Extract the [X, Y] coordinate from the center of the cell holding the provided text.  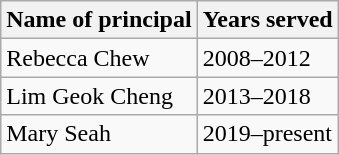
2013–2018 [268, 96]
Lim Geok Cheng [99, 96]
2008–2012 [268, 58]
Years served [268, 20]
Name of principal [99, 20]
Mary Seah [99, 134]
2019–present [268, 134]
Rebecca Chew [99, 58]
